Extract the (X, Y) coordinate from the center of the cell holding the provided text.  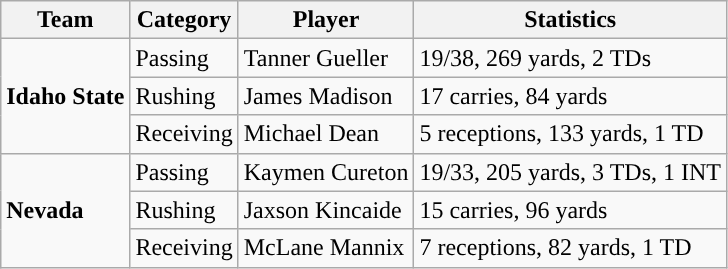
Statistics (570, 20)
Category (184, 20)
15 carries, 96 yards (570, 210)
Jaxson Kincaide (326, 210)
Kaymen Cureton (326, 172)
7 receptions, 82 yards, 1 TD (570, 248)
17 carries, 84 yards (570, 96)
5 receptions, 133 yards, 1 TD (570, 134)
Team (66, 20)
James Madison (326, 96)
Idaho State (66, 96)
Player (326, 20)
Tanner Gueller (326, 58)
Nevada (66, 210)
19/33, 205 yards, 3 TDs, 1 INT (570, 172)
Michael Dean (326, 134)
19/38, 269 yards, 2 TDs (570, 58)
McLane Mannix (326, 248)
